Provide the (X, Y) coordinate of the cell's center where the given text is located.  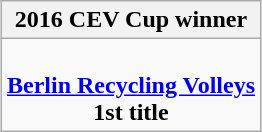
2016 CEV Cup winner (130, 20)
Berlin Recycling Volleys 1st title (130, 85)
